Capture the cell that displays the provided text and extract its [x, y] central coordinate. 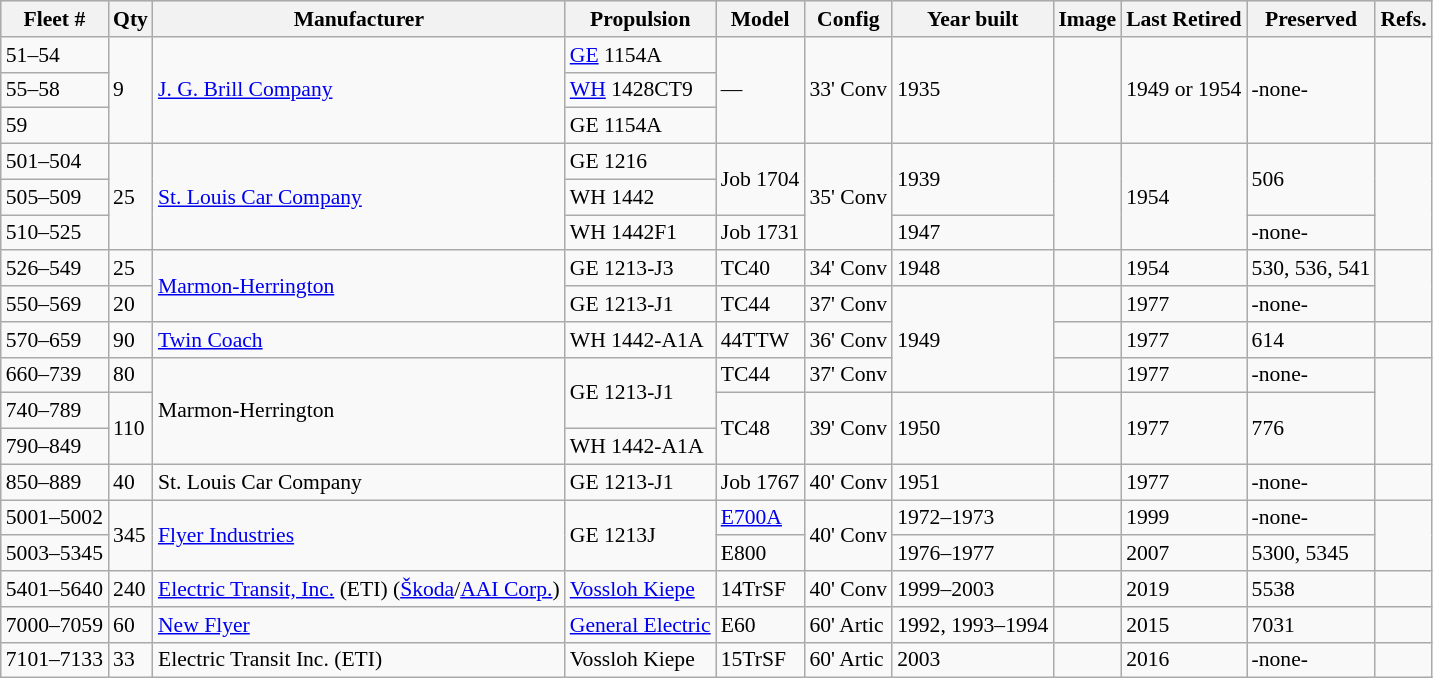
501–504 [54, 162]
740–789 [54, 411]
1939 [972, 180]
Electric Transit, Inc. (ETI) (Škoda/AAI Corp.) [359, 589]
20 [130, 304]
Manufacturer [359, 19]
660–739 [54, 375]
90 [130, 340]
E800 [760, 554]
39' Conv [848, 428]
Fleet # [54, 19]
9 [130, 90]
Qty [130, 19]
5300, 5345 [1312, 554]
60 [130, 625]
505–509 [54, 197]
Job 1704 [760, 180]
J. G. Brill Company [359, 90]
GE 1213J [640, 536]
WH 1442 [640, 197]
Config [848, 19]
530, 536, 541 [1312, 269]
Model [760, 19]
776 [1312, 428]
5401–5640 [54, 589]
2007 [1184, 554]
1992, 1993–1994 [972, 625]
E60 [760, 625]
Refs. [1403, 19]
1999–2003 [972, 589]
1935 [972, 90]
110 [130, 428]
510–525 [54, 233]
WH 1442F1 [640, 233]
— [760, 90]
E700A [760, 518]
GE 1213-J3 [640, 269]
Year built [972, 19]
WH 1428CT9 [640, 90]
1949 [972, 340]
15TrSF [760, 660]
2003 [972, 660]
5003–5345 [54, 554]
80 [130, 375]
1999 [1184, 518]
Image [1087, 19]
240 [130, 589]
Job 1767 [760, 482]
526–549 [54, 269]
7031 [1312, 625]
General Electric [640, 625]
2019 [1184, 589]
1976–1977 [972, 554]
Flyer Industries [359, 536]
40 [130, 482]
TC40 [760, 269]
TC48 [760, 428]
Preserved [1312, 19]
2015 [1184, 625]
55–58 [54, 90]
550–569 [54, 304]
1948 [972, 269]
35' Conv [848, 198]
345 [130, 536]
1950 [972, 428]
33 [130, 660]
Last Retired [1184, 19]
New Flyer [359, 625]
36' Conv [848, 340]
1972–1973 [972, 518]
1947 [972, 233]
850–889 [54, 482]
5538 [1312, 589]
GE 1216 [640, 162]
Twin Coach [359, 340]
Electric Transit Inc. (ETI) [359, 660]
34' Conv [848, 269]
506 [1312, 180]
570–659 [54, 340]
790–849 [54, 447]
1951 [972, 482]
1949 or 1954 [1184, 90]
44TTW [760, 340]
33' Conv [848, 90]
51–54 [54, 55]
7101–7133 [54, 660]
14TrSF [760, 589]
Job 1731 [760, 233]
Propulsion [640, 19]
614 [1312, 340]
59 [54, 126]
2016 [1184, 660]
7000–7059 [54, 625]
5001–5002 [54, 518]
